Identify which cell holds the provided text, then report its [X, Y] central coordinate. 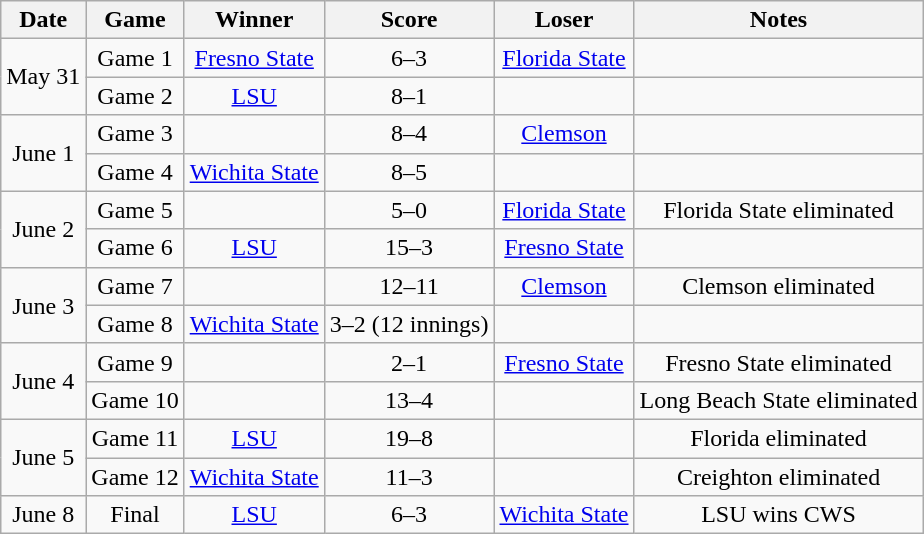
Game 2 [135, 96]
Game 10 [135, 400]
Game 11 [135, 438]
5–0 [409, 210]
June 1 [44, 153]
Game 6 [135, 248]
June 5 [44, 457]
3–2 (12 innings) [409, 324]
15–3 [409, 248]
June 3 [44, 305]
Game 9 [135, 362]
8–4 [409, 134]
Game 7 [135, 286]
Florida eliminated [778, 438]
8–1 [409, 96]
Game 8 [135, 324]
Game [135, 20]
11–3 [409, 477]
Date [44, 20]
13–4 [409, 400]
Long Beach State eliminated [778, 400]
Florida State eliminated [778, 210]
Game 5 [135, 210]
June 8 [44, 515]
Fresno State eliminated [778, 362]
Score [409, 20]
Game 4 [135, 172]
12–11 [409, 286]
Game 1 [135, 58]
Loser [564, 20]
Game 12 [135, 477]
2–1 [409, 362]
19–8 [409, 438]
Notes [778, 20]
8–5 [409, 172]
June 4 [44, 381]
Creighton eliminated [778, 477]
Clemson eliminated [778, 286]
Game 3 [135, 134]
Winner [254, 20]
June 2 [44, 229]
Final [135, 515]
May 31 [44, 77]
LSU wins CWS [778, 515]
